Capture the cell that displays the provided text and extract its (X, Y) central coordinate. 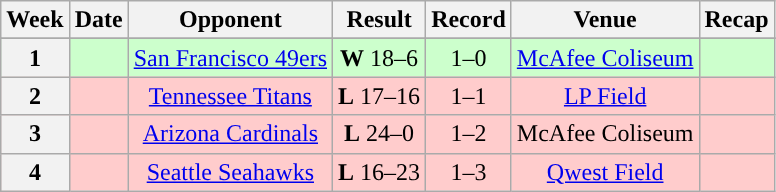
Opponent (230, 20)
1–3 (469, 172)
Date (98, 20)
2 (35, 96)
L 17–16 (380, 96)
Tennessee Titans (230, 96)
Result (380, 20)
1–2 (469, 134)
L 24–0 (380, 134)
1–1 (469, 96)
L 16–23 (380, 172)
Seattle Seahawks (230, 172)
3 (35, 134)
Recap (736, 20)
4 (35, 172)
LP Field (605, 96)
San Francisco 49ers (230, 58)
Record (469, 20)
Qwest Field (605, 172)
Arizona Cardinals (230, 134)
Venue (605, 20)
1 (35, 58)
Week (35, 20)
W 18–6 (380, 58)
1–0 (469, 58)
